For the text-containing cell, return its midpoint in [x, y] coordinate format. 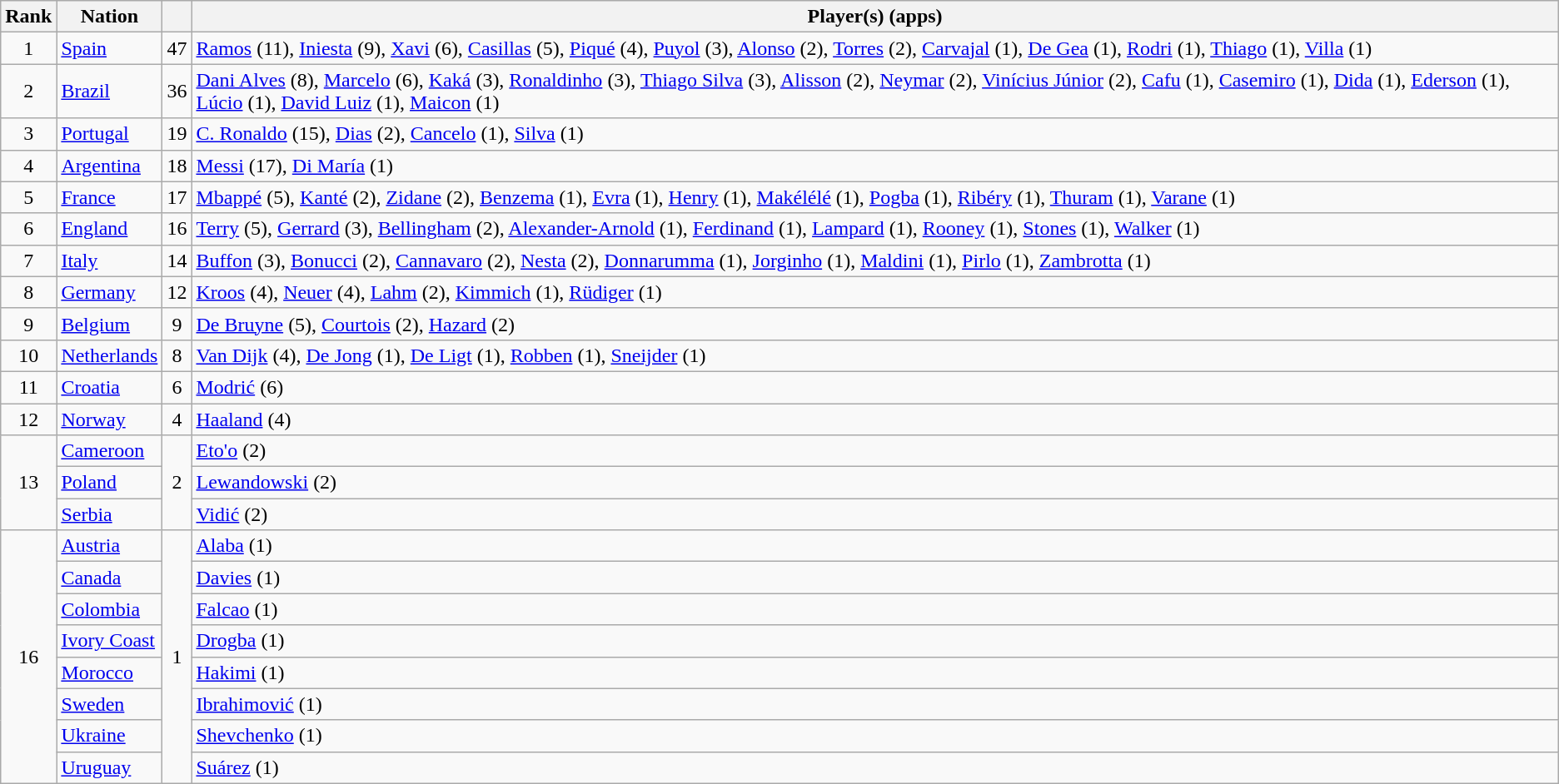
Drogba (1) [874, 641]
19 [177, 134]
Kroos (4), Neuer (4), Lahm (2), Kimmich (1), Rüdiger (1) [874, 292]
Croatia [110, 387]
Argentina [110, 166]
Belgium [110, 324]
Davies (1) [874, 578]
Terry (5), Gerrard (3), Bellingham (2), Alexander-Arnold (1), Ferdinand (1), Lampard (1), Rooney (1), Stones (1), Walker (1) [874, 229]
3 [28, 134]
Portugal [110, 134]
De Bruyne (5), Courtois (2), Hazard (2) [874, 324]
11 [28, 387]
Falcao (1) [874, 609]
Messi (17), Di María (1) [874, 166]
Shevchenko (1) [874, 736]
Haaland (4) [874, 419]
Morocco [110, 672]
Ivory Coast [110, 641]
Austria [110, 546]
Brazil [110, 92]
Lewandowski (2) [874, 483]
Van Dijk (4), De Jong (1), De Ligt (1), Robben (1), Sneijder (1) [874, 355]
Uruguay [110, 767]
Italy [110, 261]
Alaba (1) [874, 546]
Vidić (2) [874, 514]
10 [28, 355]
Canada [110, 578]
14 [177, 261]
Nation [110, 17]
Serbia [110, 514]
Germany [110, 292]
Norway [110, 419]
17 [177, 197]
Buffon (3), Bonucci (2), Cannavaro (2), Nesta (2), Donnarumma (1), Jorginho (1), Maldini (1), Pirlo (1), Zambrotta (1) [874, 261]
Rank [28, 17]
Hakimi (1) [874, 672]
47 [177, 48]
C. Ronaldo (15), Dias (2), Cancelo (1), Silva (1) [874, 134]
Netherlands [110, 355]
Modrić (6) [874, 387]
Poland [110, 483]
Cameroon [110, 451]
Ibrahimović (1) [874, 704]
36 [177, 92]
Player(s) (apps) [874, 17]
7 [28, 261]
13 [28, 483]
Ukraine [110, 736]
18 [177, 166]
Suárez (1) [874, 767]
Mbappé (5), Kanté (2), Zidane (2), Benzema (1), Evra (1), Henry (1), Makélélé (1), Pogba (1), Ribéry (1), Thuram (1), Varane (1) [874, 197]
5 [28, 197]
Eto'o (2) [874, 451]
Spain [110, 48]
Colombia [110, 609]
France [110, 197]
Sweden [110, 704]
England [110, 229]
